Search for the cell housing the specified text and yield its [x, y] center coordinate. 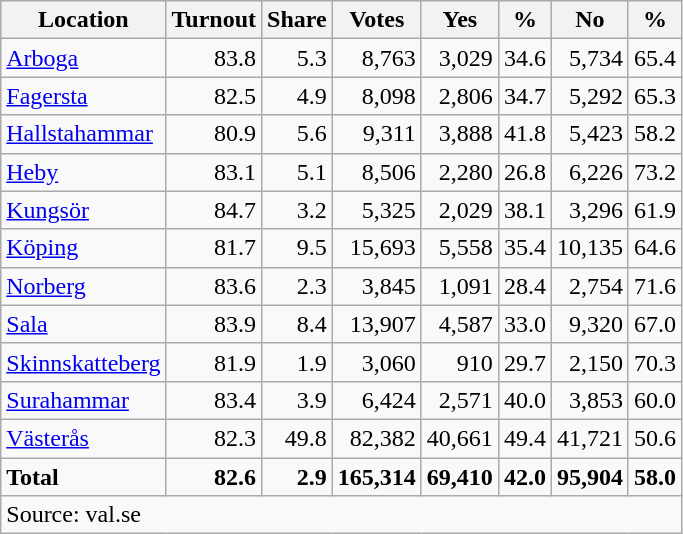
9.5 [298, 248]
8,506 [376, 172]
9,311 [376, 134]
Skinnskatteberg [84, 362]
82.6 [214, 477]
33.0 [524, 324]
8,098 [376, 96]
Heby [84, 172]
Kungsör [84, 210]
Source: val.se [342, 515]
29.7 [524, 362]
58.2 [654, 134]
Arboga [84, 58]
34.6 [524, 58]
8,763 [376, 58]
5,558 [460, 248]
65.4 [654, 58]
71.6 [654, 286]
No [590, 20]
60.0 [654, 400]
Sala [84, 324]
70.3 [654, 362]
Location [84, 20]
1,091 [460, 286]
2,806 [460, 96]
41,721 [590, 438]
35.4 [524, 248]
165,314 [376, 477]
40.0 [524, 400]
73.2 [654, 172]
9,320 [590, 324]
5.1 [298, 172]
2,280 [460, 172]
Västerås [84, 438]
82.5 [214, 96]
1.9 [298, 362]
28.4 [524, 286]
4,587 [460, 324]
67.0 [654, 324]
Total [84, 477]
Norberg [84, 286]
5,734 [590, 58]
38.1 [524, 210]
83.6 [214, 286]
Share [298, 20]
61.9 [654, 210]
40,661 [460, 438]
5.3 [298, 58]
26.8 [524, 172]
3,888 [460, 134]
82,382 [376, 438]
2.9 [298, 477]
Köping [84, 248]
5,325 [376, 210]
15,693 [376, 248]
3,853 [590, 400]
3.2 [298, 210]
Votes [376, 20]
2,754 [590, 286]
Yes [460, 20]
50.6 [654, 438]
81.9 [214, 362]
8.4 [298, 324]
42.0 [524, 477]
83.9 [214, 324]
4.9 [298, 96]
910 [460, 362]
10,135 [590, 248]
83.8 [214, 58]
5,292 [590, 96]
58.0 [654, 477]
3.9 [298, 400]
2,571 [460, 400]
49.4 [524, 438]
5.6 [298, 134]
84.7 [214, 210]
82.3 [214, 438]
3,060 [376, 362]
6,226 [590, 172]
Surahammar [84, 400]
80.9 [214, 134]
69,410 [460, 477]
95,904 [590, 477]
83.1 [214, 172]
83.4 [214, 400]
6,424 [376, 400]
2,150 [590, 362]
Fagersta [84, 96]
65.3 [654, 96]
41.8 [524, 134]
3,845 [376, 286]
34.7 [524, 96]
81.7 [214, 248]
2.3 [298, 286]
13,907 [376, 324]
64.6 [654, 248]
Hallstahammar [84, 134]
49.8 [298, 438]
3,029 [460, 58]
5,423 [590, 134]
Turnout [214, 20]
2,029 [460, 210]
3,296 [590, 210]
